Detect which cell encompasses the target text, then output its [x, y] center coordinate. 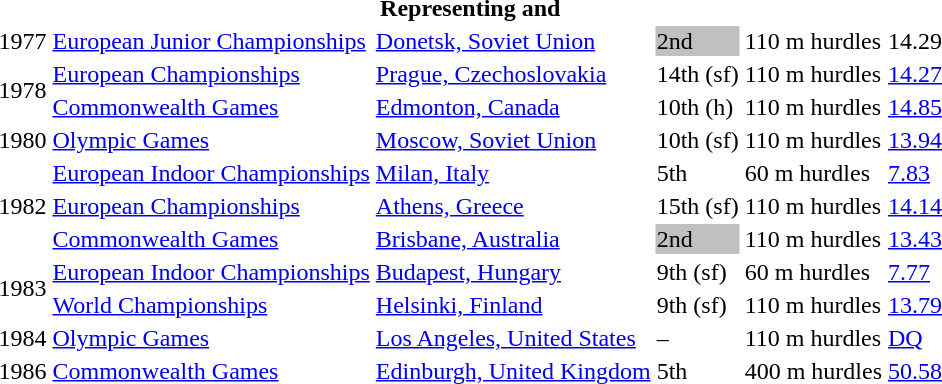
5th [698, 173]
Athens, Greece [513, 206]
10th (sf) [698, 140]
Milan, Italy [513, 173]
Budapest, Hungary [513, 272]
European Junior Championships [211, 41]
Helsinki, Finland [513, 305]
Moscow, Soviet Union [513, 140]
Edmonton, Canada [513, 107]
15th (sf) [698, 206]
Los Angeles, United States [513, 338]
10th (h) [698, 107]
Donetsk, Soviet Union [513, 41]
Prague, Czechoslovakia [513, 74]
– [698, 338]
14th (sf) [698, 74]
Brisbane, Australia [513, 239]
World Championships [211, 305]
